Identify which cell holds the provided text, then report its (X, Y) central coordinate. 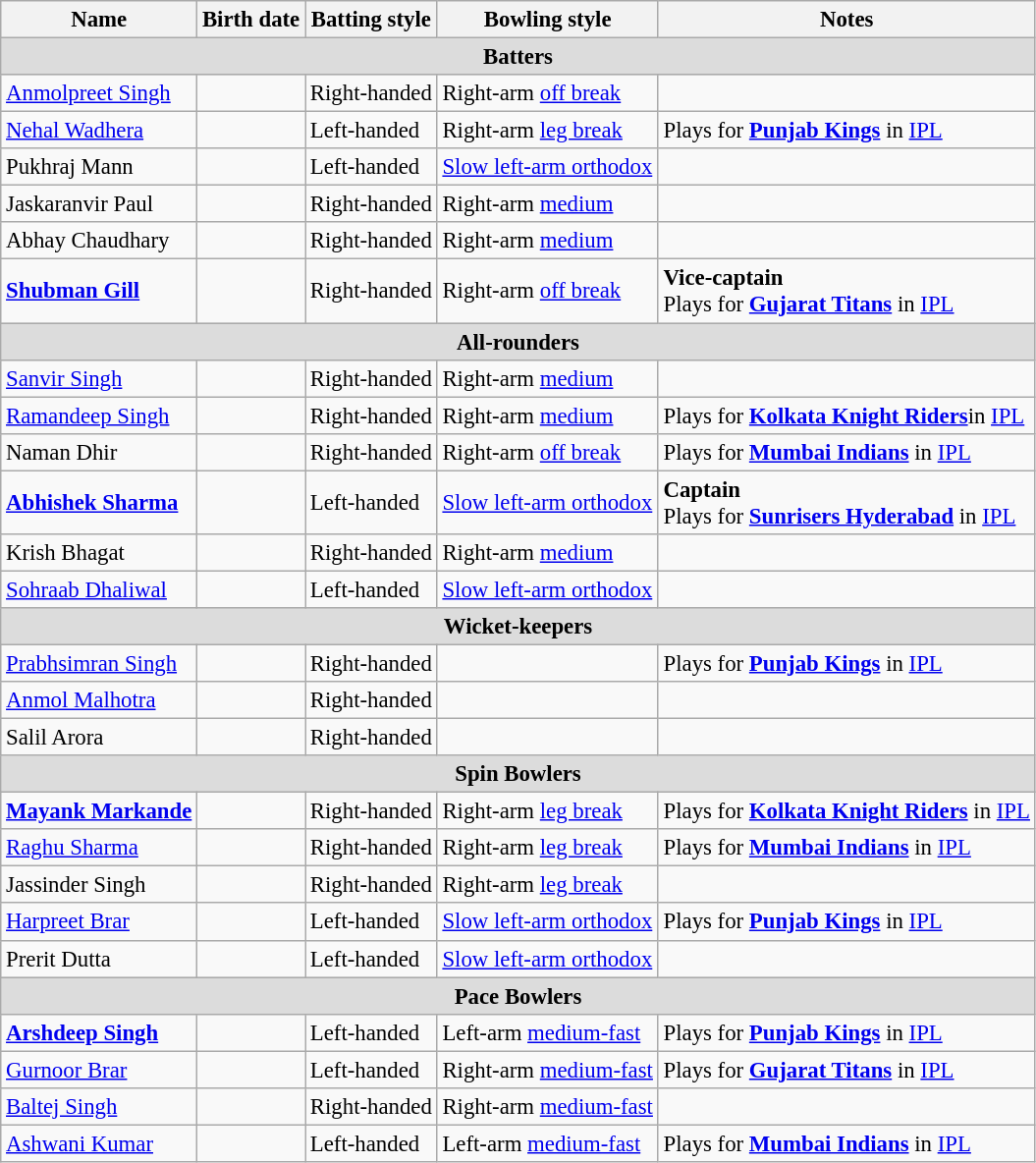
Shubman Gill (99, 291)
Krish Bhagat (99, 553)
Plays for Gujarat Titans in IPL (846, 1070)
Batting style (371, 20)
Plays for Kolkata Knight Ridersin IPL (846, 415)
Ashwani Kumar (99, 1143)
Vice-captain Plays for Gujarat Titans in IPL (846, 291)
Pace Bowlers (518, 996)
Gurnoor Brar (99, 1070)
Naman Dhir (99, 452)
Mayank Markande (99, 811)
Plays for Kolkata Knight Riders in IPL (846, 811)
Batters (518, 57)
Salil Arora (99, 738)
Jaskaranvir Paul (99, 204)
Spin Bowlers (518, 774)
Arshdeep Singh (99, 1032)
Sohraab Dhaliwal (99, 589)
Prabhsimran Singh (99, 663)
Nehal Wadhera (99, 131)
Abhishek Sharma (99, 503)
Pukhraj Mann (99, 167)
Abhay Chaudhary (99, 241)
Notes (846, 20)
All-rounders (518, 342)
Harpreet Brar (99, 922)
Birth date (251, 20)
Anmol Malhotra (99, 700)
Sanvir Singh (99, 378)
Captain Plays for Sunrisers Hyderabad in IPL (846, 503)
Bowling style (548, 20)
Anmolpreet Singh (99, 93)
Wicket-keepers (518, 627)
Raghu Sharma (99, 848)
Baltej Singh (99, 1107)
Prerit Dutta (99, 959)
Name (99, 20)
Ramandeep Singh (99, 415)
Jassinder Singh (99, 885)
